Determine the [X, Y] coordinate at the center of the cell enclosing the given text.  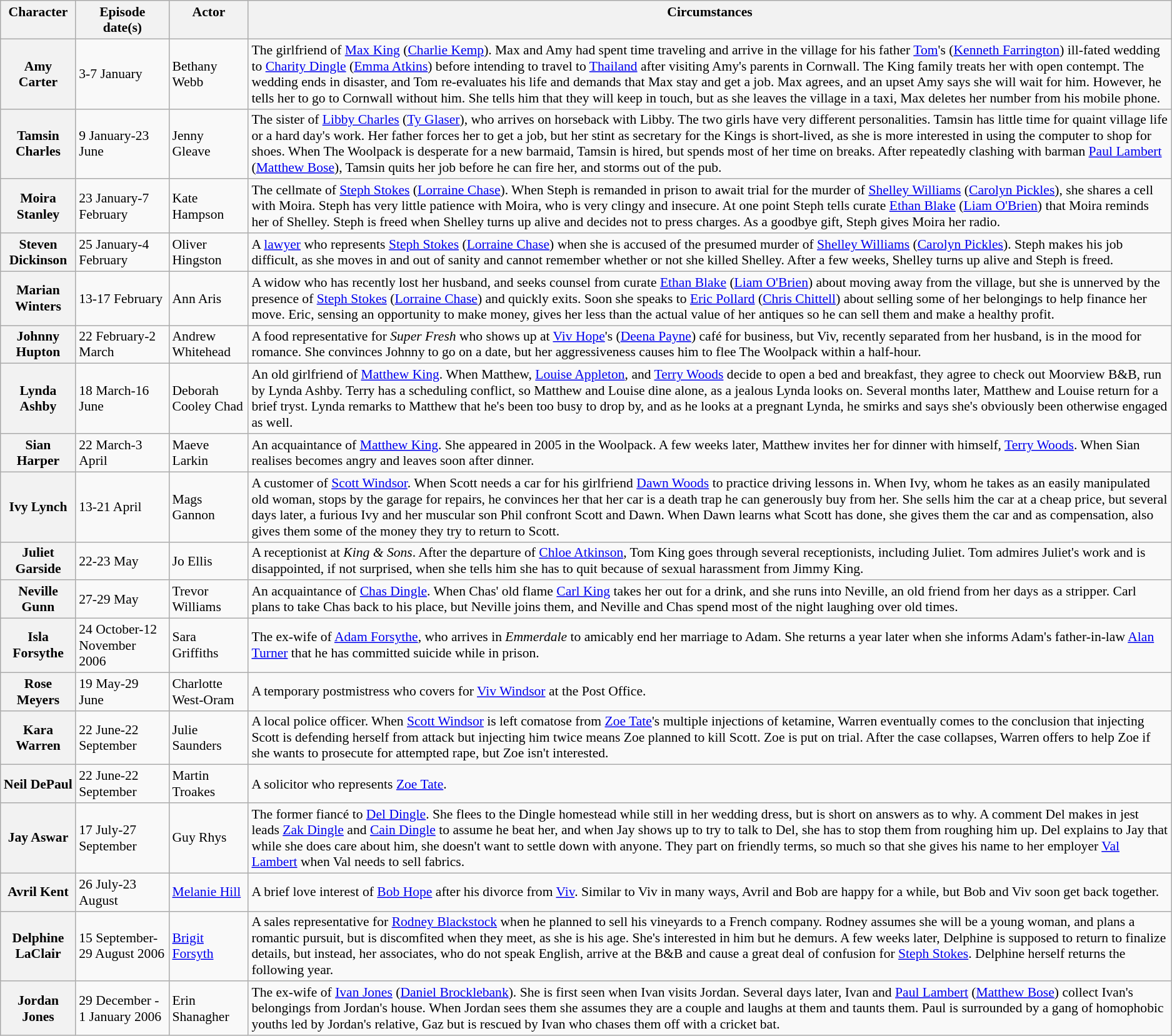
Isla Forsythe [38, 646]
Erin Shanagher [209, 1009]
Moira Stanley [38, 206]
Jay Aswar [38, 838]
Maeve Larkin [209, 452]
17 July-27 September [123, 838]
Brigit Forsyth [209, 946]
Character [38, 20]
Oliver Hingston [209, 252]
Actor [209, 20]
15 September-29 August 2006 [123, 946]
24 October-12 November 2006 [123, 646]
9 January-23 June [123, 144]
Sian Harper [38, 452]
Andrew Whitehead [209, 345]
13-21 April [123, 507]
Amy Carter [38, 74]
Ivy Lynch [38, 507]
Melanie Hill [209, 892]
Avril Kent [38, 892]
13-17 February [123, 299]
Circumstances [709, 20]
Tamsin Charles [38, 144]
27-29 May [123, 600]
Jo Ellis [209, 561]
Juliet Garside [38, 561]
Kara Warren [38, 737]
Ann Aris [209, 299]
19 May-29 June [123, 691]
A solicitor who represents Zoe Tate. [709, 784]
Johnny Hupton [38, 345]
Martin Troakes [209, 784]
Deborah Cooley Chad [209, 399]
Bethany Webb [209, 74]
22 February-2 March [123, 345]
25 January-4 February [123, 252]
Jordan Jones [38, 1009]
Steven Dickinson [38, 252]
Rose Meyers [38, 691]
Lynda Ashby [38, 399]
26 July-23 August [123, 892]
29 December - 1 January 2006 [123, 1009]
Charlotte West-Oram [209, 691]
Delphine LaClair [38, 946]
Marian Winters [38, 299]
Neville Gunn [38, 600]
Jenny Gleave [209, 144]
3-7 January [123, 74]
Episode date(s) [123, 20]
Mags Gannon [209, 507]
18 March-16 June [123, 399]
Kate Hampson [209, 206]
Sara Griffiths [209, 646]
A temporary postmistress who covers for Viv Windsor at the Post Office. [709, 691]
23 January-7 February [123, 206]
22-23 May [123, 561]
Trevor Williams [209, 600]
Julie Saunders [209, 737]
Guy Rhys [209, 838]
22 March-3 April [123, 452]
Neil DePaul [38, 784]
